Locate the cell with the specified text and output its [X, Y] center coordinate. 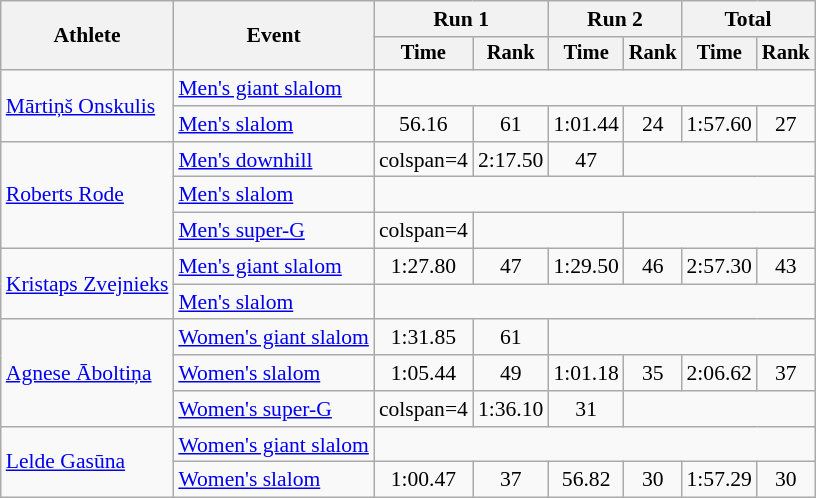
Men's downhill [274, 160]
43 [786, 267]
35 [653, 373]
Event [274, 36]
2:57.30 [718, 267]
2:06.62 [718, 373]
49 [510, 373]
56.82 [586, 480]
Kristaps Zvejnieks [88, 284]
1:05.44 [424, 373]
1:00.47 [424, 480]
27 [786, 124]
Agnese Āboltiņa [88, 374]
Men's super-G [274, 231]
Women's super-G [274, 409]
1:27.80 [424, 267]
1:36.10 [510, 409]
1:29.50 [586, 267]
Total [748, 19]
1:01.44 [586, 124]
24 [653, 124]
Roberts Rode [88, 196]
Lelde Gasūna [88, 462]
1:01.18 [586, 373]
Mārtiņš Onskulis [88, 106]
Run 1 [462, 19]
46 [653, 267]
31 [586, 409]
2:17.50 [510, 160]
56.16 [424, 124]
1:57.29 [718, 480]
Run 2 [614, 19]
Athlete [88, 36]
1:57.60 [718, 124]
1:31.85 [424, 338]
